Identify which cell holds the provided text, then report its [X, Y] central coordinate. 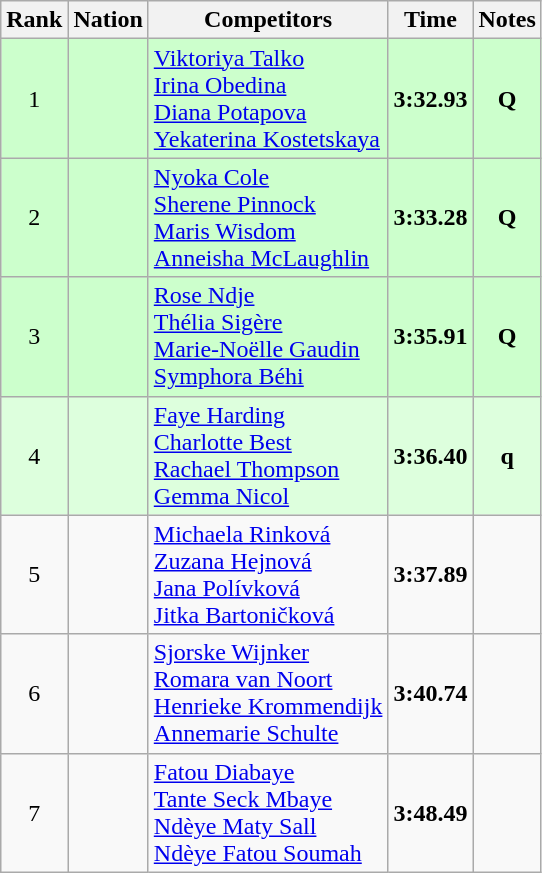
Viktoriya TalkoIrina ObedinaDiana PotapovaYekaterina Kostetskaya [268, 98]
3:35.91 [430, 336]
Time [430, 20]
3:48.49 [430, 812]
1 [34, 98]
5 [34, 574]
3:32.93 [430, 98]
3:40.74 [430, 694]
Nation [108, 20]
Faye HardingCharlotte BestRachael ThompsonGemma Nicol [268, 456]
Competitors [268, 20]
7 [34, 812]
Nyoka ColeSherene PinnockMaris WisdomAnneisha McLaughlin [268, 218]
Rank [34, 20]
4 [34, 456]
3:33.28 [430, 218]
2 [34, 218]
Sjorske WijnkerRomara van NoortHenrieke KrommendijkAnnemarie Schulte [268, 694]
3:36.40 [430, 456]
3 [34, 336]
6 [34, 694]
Notes [507, 20]
Fatou DiabayeTante Seck MbayeNdèye Maty SallNdèye Fatou Soumah [268, 812]
Rose NdjeThélia SigèreMarie-Noëlle GaudinSymphora Béhi [268, 336]
Michaela RinkováZuzana HejnováJana PolívkováJitka Bartoničková [268, 574]
q [507, 456]
3:37.89 [430, 574]
